Detect which cell encompasses the target text, then output its [X, Y] center coordinate. 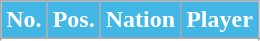
Pos. [74, 20]
Player [220, 20]
No. [24, 20]
Nation [140, 20]
